Provide the (x, y) coordinate of the cell's center where the given text is located.  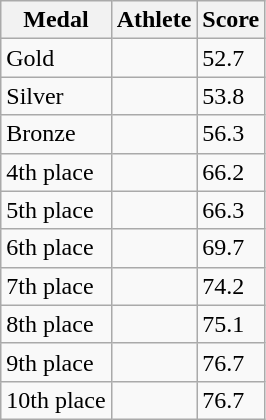
8th place (56, 324)
Silver (56, 96)
Gold (56, 58)
66.3 (231, 210)
69.7 (231, 248)
Score (231, 20)
53.8 (231, 96)
6th place (56, 248)
10th place (56, 400)
5th place (56, 210)
74.2 (231, 286)
Bronze (56, 134)
Athlete (154, 20)
4th place (56, 172)
7th place (56, 286)
56.3 (231, 134)
75.1 (231, 324)
Medal (56, 20)
52.7 (231, 58)
9th place (56, 362)
66.2 (231, 172)
